Return (x, y) of the center of cell containing provided text 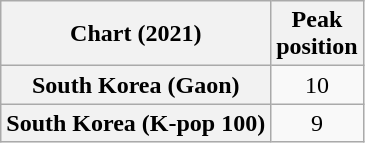
South Korea (Gaon) (136, 85)
Chart (2021) (136, 34)
9 (317, 123)
10 (317, 85)
Peakposition (317, 34)
South Korea (K-pop 100) (136, 123)
